Return the [X, Y] coordinate for the center point of the cell that contains the specified text.  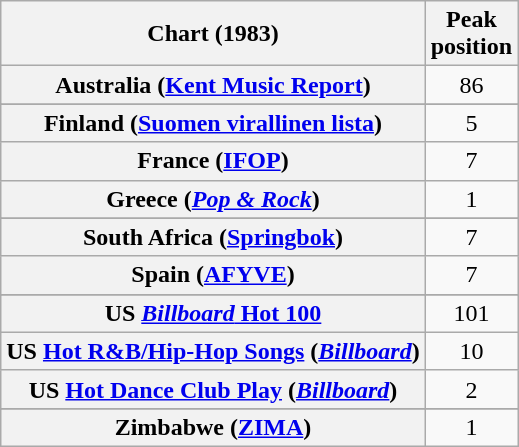
101 [471, 313]
10 [471, 351]
Finland (Suomen virallinen lista) [213, 123]
2 [471, 389]
US Hot R&B/Hip-Hop Songs (Billboard) [213, 351]
Greece (Pop & Rock) [213, 199]
US Billboard Hot 100 [213, 313]
Spain (AFYVE) [213, 275]
Chart (1983) [213, 34]
Zimbabwe (ZIMA) [213, 427]
US Hot Dance Club Play (Billboard) [213, 389]
86 [471, 85]
South Africa (Springbok) [213, 237]
Peakposition [471, 34]
France (IFOP) [213, 161]
5 [471, 123]
Australia (Kent Music Report) [213, 85]
